Detect which cell encompasses the target text, then output its (x, y) center coordinate. 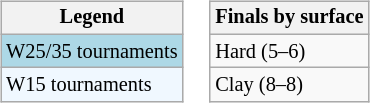
Legend (92, 18)
Clay (8–8) (289, 85)
Hard (5–6) (289, 51)
Finals by surface (289, 18)
W25/35 tournaments (92, 51)
W15 tournaments (92, 85)
